Capture the cell that displays the provided text and extract its [X, Y] central coordinate. 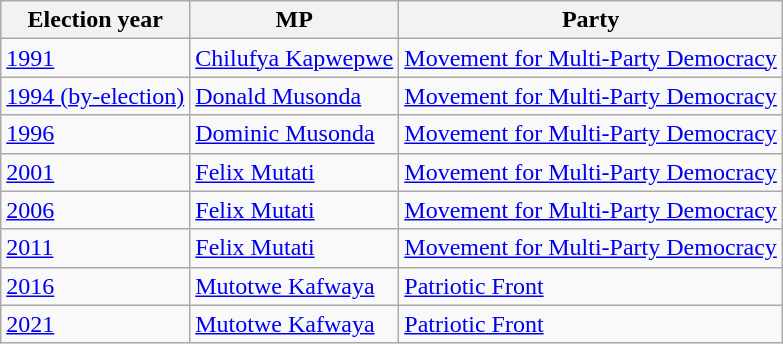
2016 [96, 286]
2011 [96, 248]
MP [294, 20]
2001 [96, 172]
1991 [96, 58]
Dominic Musonda [294, 134]
Donald Musonda [294, 96]
Party [591, 20]
2021 [96, 324]
1996 [96, 134]
Election year [96, 20]
2006 [96, 210]
Chilufya Kapwepwe [294, 58]
1994 (by-election) [96, 96]
